Output the (X, Y) coordinate of the center of the cell containing the given text.  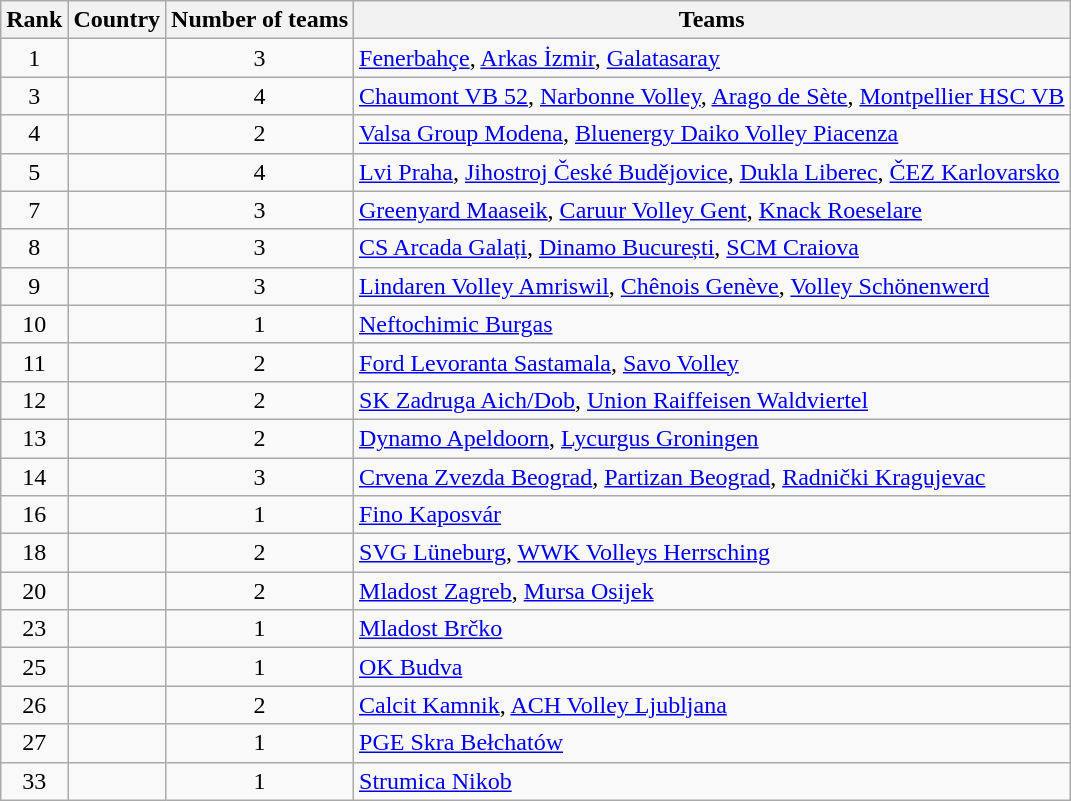
10 (34, 324)
13 (34, 438)
20 (34, 591)
Ford Levoranta Sastamala, Savo Volley (712, 362)
33 (34, 781)
Crvena Zvezda Beograd, Partizan Beograd, Radnički Kragujevac (712, 477)
Neftochimic Burgas (712, 324)
Fino Kaposvár (712, 515)
SK Zadruga Aich/Dob, Union Raiffeisen Waldviertel (712, 400)
Lvi Praha, Jihostroj České Budějovice, Dukla Liberec, ČEZ Karlovarsko (712, 172)
9 (34, 286)
8 (34, 248)
14 (34, 477)
OK Budva (712, 667)
CS Arcada Galați, Dinamo București, SCM Craiova (712, 248)
Teams (712, 20)
Mladost Brčko (712, 629)
Country (117, 20)
Strumica Nikob (712, 781)
Mladost Zagreb, Mursa Osijek (712, 591)
23 (34, 629)
Lindaren Volley Amriswil, Chênois Genève, Volley Schönenwerd (712, 286)
25 (34, 667)
11 (34, 362)
Calcit Kamnik, ACH Volley Ljubljana (712, 705)
18 (34, 553)
16 (34, 515)
Greenyard Maaseik, Caruur Volley Gent, Knack Roeselare (712, 210)
SVG Lüneburg, WWK Volleys Herrsching (712, 553)
5 (34, 172)
Rank (34, 20)
PGE Skra Bełchatów (712, 743)
Chaumont VB 52, Narbonne Volley, Arago de Sète, Montpellier HSC VB (712, 96)
Valsa Group Modena, Bluenergy Daiko Volley Piacenza (712, 134)
27 (34, 743)
12 (34, 400)
Number of teams (260, 20)
Dynamo Apeldoorn, Lycurgus Groningen (712, 438)
Fenerbahçe, Arkas İzmir, Galatasaray (712, 58)
7 (34, 210)
26 (34, 705)
